Scan for the cell matching the given text and deliver its (x, y) coordinate at center. 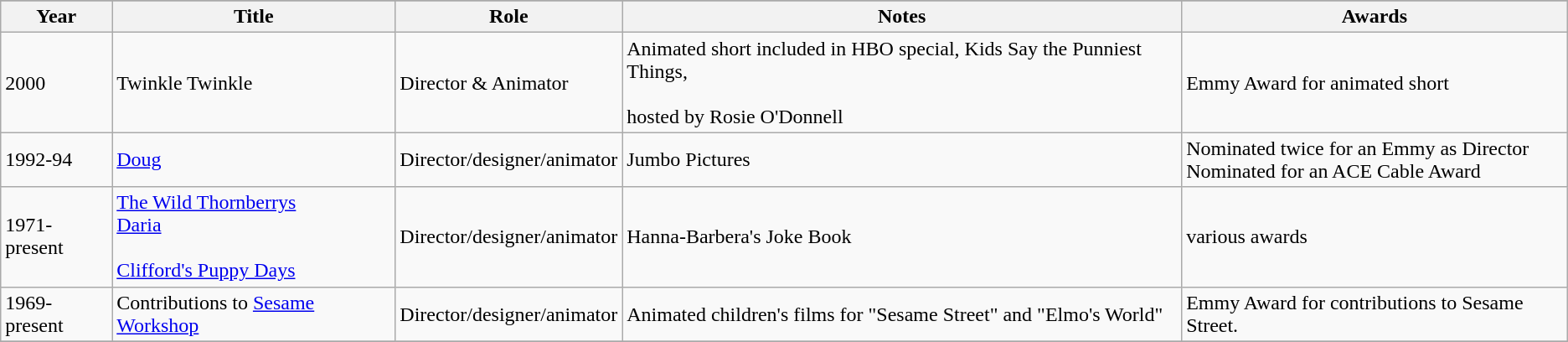
Director & Animator (509, 82)
Twinkle Twinkle (254, 82)
Notes (902, 17)
2000 (57, 82)
1969-present (57, 313)
Animated short included in HBO special, Kids Say the Punniest Things,hosted by Rosie O'Donnell (902, 82)
1971-present (57, 236)
Doug (254, 159)
Awards (1375, 17)
Nominated twice for an Emmy as DirectorNominated for an ACE Cable Award (1375, 159)
Role (509, 17)
Year (57, 17)
Emmy Award for animated short (1375, 82)
1992-94 (57, 159)
Animated children's films for "Sesame Street" and "Elmo's World" (902, 313)
Hanna-Barbera's Joke Book (902, 236)
Jumbo Pictures (902, 159)
various awards (1375, 236)
Emmy Award for contributions to Sesame Street. (1375, 313)
The Wild ThornberrysDariaClifford's Puppy Days (254, 236)
Contributions to Sesame Workshop (254, 313)
Title (254, 17)
